Provide the (X, Y) coordinate of the cell's center where the given text is located.  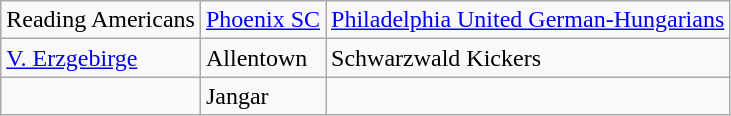
Schwarzwald Kickers (528, 58)
V. Erzgebirge (101, 58)
Jangar (262, 96)
Phoenix SC (262, 20)
Allentown (262, 58)
Philadelphia United German-Hungarians (528, 20)
Reading Americans (101, 20)
